Identify which cell holds the provided text, then report its (X, Y) central coordinate. 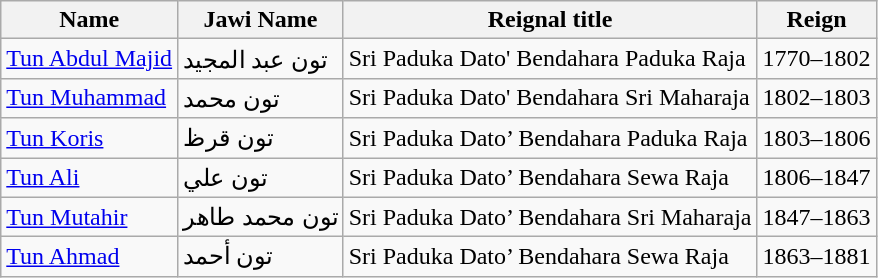
1802–1803 (816, 98)
1847–1863 (816, 217)
Tun Mutahir (90, 217)
تون قرظ (261, 138)
Sri Paduka Dato’ Bendahara Paduka Raja (550, 138)
تون عبد المجيد (261, 59)
Sri Paduka Dato' Bendahara Paduka Raja (550, 59)
Tun Abdul Majid (90, 59)
تون أحمد (261, 257)
تون علي (261, 178)
Reignal title (550, 20)
Tun Ali (90, 178)
Name (90, 20)
Sri Paduka Dato' Bendahara Sri Maharaja (550, 98)
Tun Koris (90, 138)
1770–1802 (816, 59)
1863–1881 (816, 257)
1803–1806 (816, 138)
Tun Muhammad (90, 98)
Jawi Name (261, 20)
Reign (816, 20)
Sri Paduka Dato’ Bendahara Sri Maharaja (550, 217)
1806–1847 (816, 178)
تون محمد طاهر (261, 217)
Tun Ahmad (90, 257)
تون محمد (261, 98)
